Search for the cell housing the specified text and yield its (X, Y) center coordinate. 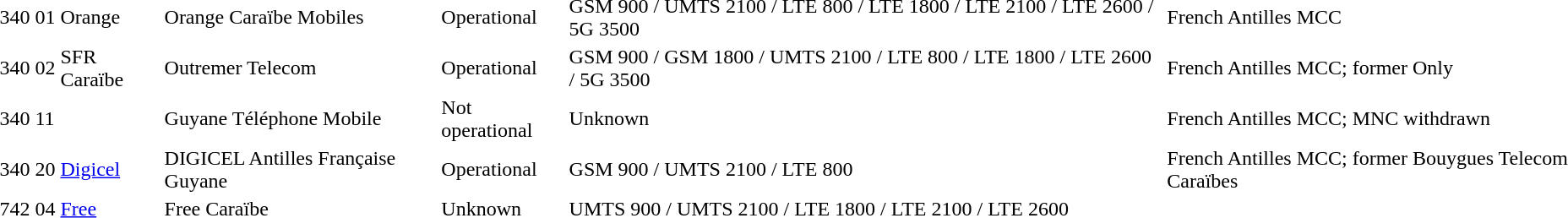
Outremer Telecom (301, 68)
Guyane Téléphone Mobile (301, 118)
20 (46, 169)
Unknown (865, 118)
GSM 900 / UMTS 2100 / LTE 800 (865, 169)
Digicel (110, 169)
Not operational (503, 118)
DIGICEL Antilles Française Guyane (301, 169)
SFR Caraïbe (110, 68)
GSM 900 / GSM 1800 / UMTS 2100 / LTE 800 / LTE 1800 / LTE 2600 / 5G 3500 (865, 68)
02 (46, 68)
11 (46, 118)
